From the cell containing the given text, extract its center point as [x, y] coordinate. 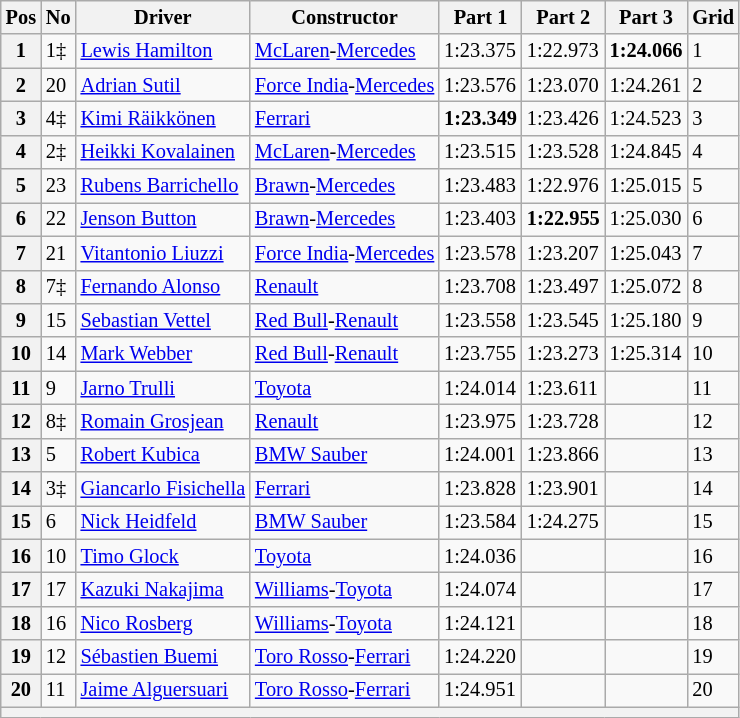
1:23.528 [564, 152]
1:25.072 [646, 287]
Jarno Trulli [163, 388]
1:24.951 [480, 690]
Kimi Räikkönen [163, 118]
Part 2 [564, 17]
1:23.483 [480, 186]
1:22.955 [564, 219]
1‡ [58, 51]
Jaime Alguersuari [163, 690]
1:23.828 [480, 489]
1:23.349 [480, 118]
1:23.578 [480, 253]
1:25.030 [646, 219]
1:23.403 [480, 219]
1:23.207 [564, 253]
Constructor [344, 17]
1:23.866 [564, 455]
Robert Kubica [163, 455]
Nico Rosberg [163, 623]
1:23.558 [480, 320]
1:23.728 [564, 421]
1:24.275 [564, 522]
Nick Heidfeld [163, 522]
Sébastien Buemi [163, 657]
22 [58, 219]
Fernando Alonso [163, 287]
1:24.014 [480, 388]
Vitantonio Liuzzi [163, 253]
Driver [163, 17]
1:23.611 [564, 388]
Kazuki Nakajima [163, 589]
1:23.426 [564, 118]
Jenson Button [163, 219]
1:23.545 [564, 320]
1:23.975 [480, 421]
1:24.066 [646, 51]
1:24.523 [646, 118]
1:23.755 [480, 354]
4‡ [58, 118]
1:23.708 [480, 287]
23 [58, 186]
1:24.036 [480, 556]
7‡ [58, 287]
1:23.497 [564, 287]
8‡ [58, 421]
1:23.273 [564, 354]
2‡ [58, 152]
Heikki Kovalainen [163, 152]
Rubens Barrichello [163, 186]
Adrian Sutil [163, 85]
1:23.901 [564, 489]
Giancarlo Fisichella [163, 489]
1:24.074 [480, 589]
21 [58, 253]
1:23.584 [480, 522]
Part 3 [646, 17]
No [58, 17]
Part 1 [480, 17]
1:25.043 [646, 253]
Sebastian Vettel [163, 320]
1:25.180 [646, 320]
1:22.976 [564, 186]
1:22.973 [564, 51]
Timo Glock [163, 556]
1:24.001 [480, 455]
1:23.070 [564, 85]
1:24.845 [646, 152]
3‡ [58, 489]
Lewis Hamilton [163, 51]
Pos [21, 17]
Grid [713, 17]
Mark Webber [163, 354]
1:24.261 [646, 85]
1:24.121 [480, 623]
1:23.515 [480, 152]
1:23.375 [480, 51]
1:25.015 [646, 186]
1:24.220 [480, 657]
1:25.314 [646, 354]
Romain Grosjean [163, 421]
1:23.576 [480, 85]
